From the cell containing the given text, extract its center point as [X, Y] coordinate. 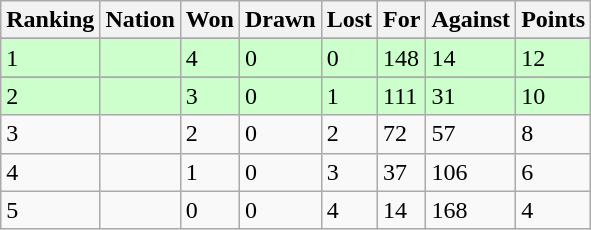
57 [471, 134]
Nation [140, 20]
106 [471, 172]
72 [402, 134]
For [402, 20]
8 [554, 134]
148 [402, 58]
168 [471, 210]
6 [554, 172]
31 [471, 96]
10 [554, 96]
37 [402, 172]
Points [554, 20]
Ranking [50, 20]
Won [210, 20]
Lost [349, 20]
5 [50, 210]
Against [471, 20]
12 [554, 58]
Drawn [280, 20]
111 [402, 96]
